Scan for the cell matching the given text and deliver its (X, Y) coordinate at center. 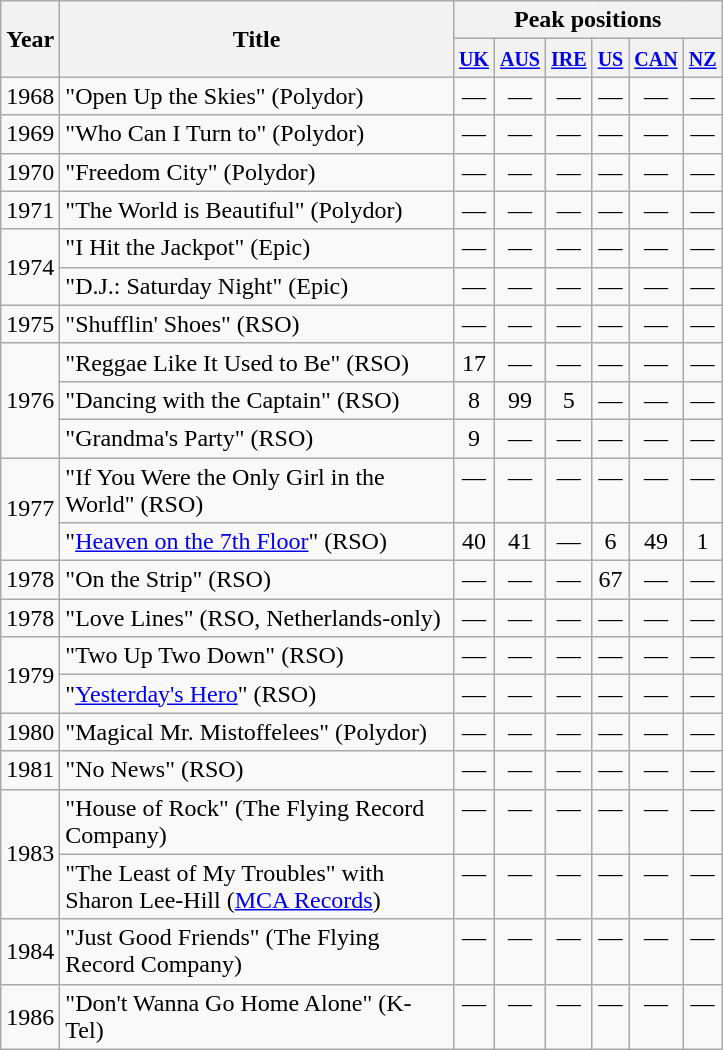
9 (474, 438)
1986 (30, 1016)
1981 (30, 770)
"Heaven on the 7th Floor" (RSO) (257, 542)
IRE (570, 58)
1969 (30, 134)
1 (702, 542)
"No News" (RSO) (257, 770)
1983 (30, 854)
1977 (30, 510)
Title (257, 39)
"The World is Beautiful" (Polydor) (257, 210)
99 (520, 400)
1984 (30, 952)
"Grandma's Party" (RSO) (257, 438)
"Yesterday's Hero" (RSO) (257, 694)
"On the Strip" (RSO) (257, 580)
1974 (30, 267)
"Freedom City" (Polydor) (257, 172)
17 (474, 362)
US (610, 58)
"If You Were the Only Girl in the World" (RSO) (257, 490)
"Just Good Friends" (The Flying Record Company) (257, 952)
41 (520, 542)
"Dancing with the Captain" (RSO) (257, 400)
"Magical Mr. Mistoffelees" (Polydor) (257, 732)
"I Hit the Jackpot" (Epic) (257, 248)
"Two Up Two Down" (RSO) (257, 656)
1968 (30, 96)
Year (30, 39)
"Love Lines" (RSO, Netherlands-only) (257, 618)
"House of Rock" (The Flying Record Company) (257, 822)
67 (610, 580)
"Who Can I Turn to" (Polydor) (257, 134)
"Don't Wanna Go Home Alone" (K-Tel) (257, 1016)
1970 (30, 172)
1980 (30, 732)
NZ (702, 58)
Peak positions (588, 20)
AUS (520, 58)
49 (656, 542)
8 (474, 400)
"D.J.: Saturday Night" (Epic) (257, 286)
40 (474, 542)
"Shufflin' Shoes" (RSO) (257, 324)
CAN (656, 58)
6 (610, 542)
1975 (30, 324)
1976 (30, 400)
5 (570, 400)
"Open Up the Skies" (Polydor) (257, 96)
UK (474, 58)
"Reggae Like It Used to Be" (RSO) (257, 362)
1979 (30, 675)
1971 (30, 210)
"The Least of My Troubles" with Sharon Lee-Hill (MCA Records) (257, 886)
